From the cell containing the given text, extract its center point as [x, y] coordinate. 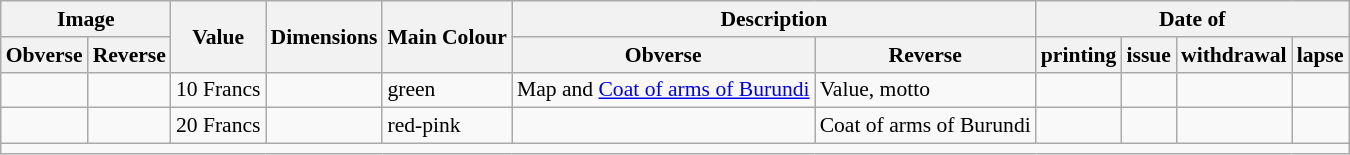
green [446, 90]
withdrawal [1234, 55]
Value [218, 36]
Main Colour [446, 36]
Coat of arms of Burundi [926, 126]
Value, motto [926, 90]
Image [86, 19]
Date of [1192, 19]
20 Francs [218, 126]
issue [1148, 55]
10 Francs [218, 90]
lapse [1320, 55]
Dimensions [324, 36]
Map and Coat of arms of Burundi [664, 90]
red-pink [446, 126]
printing [1079, 55]
Description [774, 19]
